Determine the (x, y) coordinate at the center of the cell enclosing the given text.  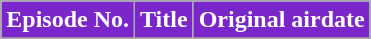
Episode No. (68, 20)
Title (164, 20)
Original airdate (282, 20)
